Identify which cell holds the provided text, then report its [X, Y] central coordinate. 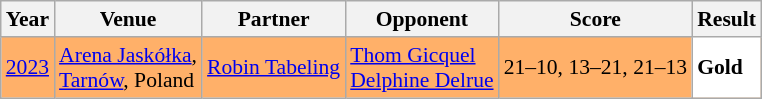
Score [596, 19]
Arena Jaskółka,Tarnów, Poland [128, 68]
21–10, 13–21, 21–13 [596, 68]
Result [726, 19]
Opponent [422, 19]
Venue [128, 19]
Partner [274, 19]
Gold [726, 68]
2023 [28, 68]
Robin Tabeling [274, 68]
Year [28, 19]
Thom Gicquel Delphine Delrue [422, 68]
